Detect which cell encompasses the target text, then output its [x, y] center coordinate. 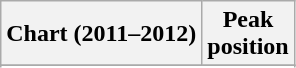
Peakposition [248, 34]
Chart (2011–2012) [102, 34]
